Capture the cell that displays the provided text and extract its [x, y] central coordinate. 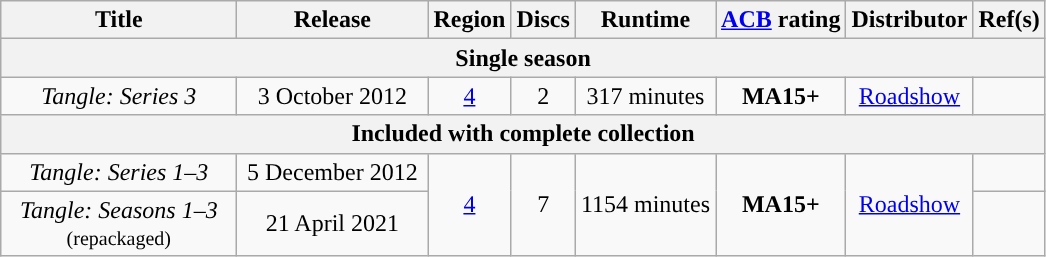
Single season [524, 58]
ACB rating [781, 20]
Tangle: Series 1–3 [119, 172]
2 [543, 96]
Region [470, 20]
Ref(s) [1009, 20]
5 December 2012 [332, 172]
Release [332, 20]
Included with complete collection [524, 134]
Title [119, 20]
Tangle: Seasons 1–3 (repackaged) [119, 224]
Runtime [645, 20]
Discs [543, 20]
3 October 2012 [332, 96]
7 [543, 204]
317 minutes [645, 96]
1154 minutes [645, 204]
Tangle: Series 3 [119, 96]
21 April 2021 [332, 224]
Distributor [910, 20]
